Capture the cell that displays the provided text and extract its [X, Y] central coordinate. 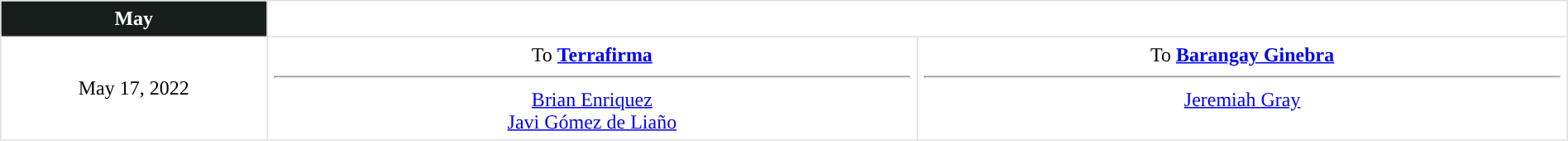
May [134, 19]
May 17, 2022 [134, 88]
To Barangay GinebraJeremiah Gray [1242, 88]
To TerrafirmaBrian EnriquezJavi Gómez de Liaño [592, 88]
